Return the [X, Y] coordinate for the center point of the cell that contains the specified text.  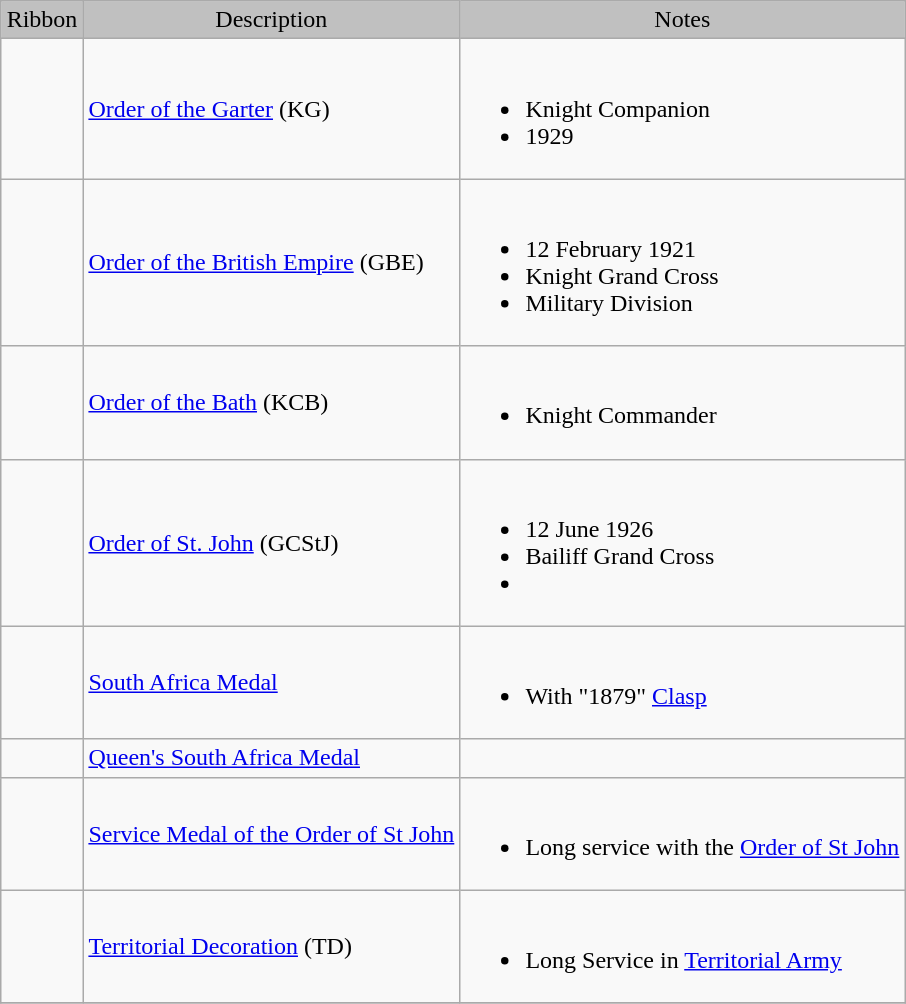
Long service with the Order of St John [682, 834]
Description [272, 20]
With "1879" Clasp [682, 682]
Territorial Decoration (TD) [272, 946]
Knight Commander [682, 402]
Notes [682, 20]
Queen's South Africa Medal [272, 758]
Ribbon [42, 20]
Knight Companion1929 [682, 109]
Service Medal of the Order of St John [272, 834]
Order of the British Empire (GBE) [272, 262]
12 February 1921Knight Grand CrossMilitary Division [682, 262]
12 June 1926Bailiff Grand Cross [682, 542]
Order of the Garter (KG) [272, 109]
South Africa Medal [272, 682]
Order of St. John (GCStJ) [272, 542]
Long Service in Territorial Army [682, 946]
Order of the Bath (KCB) [272, 402]
